Pinpoint the cell where the given text exists, returning its [x, y] midpoint coordinate. 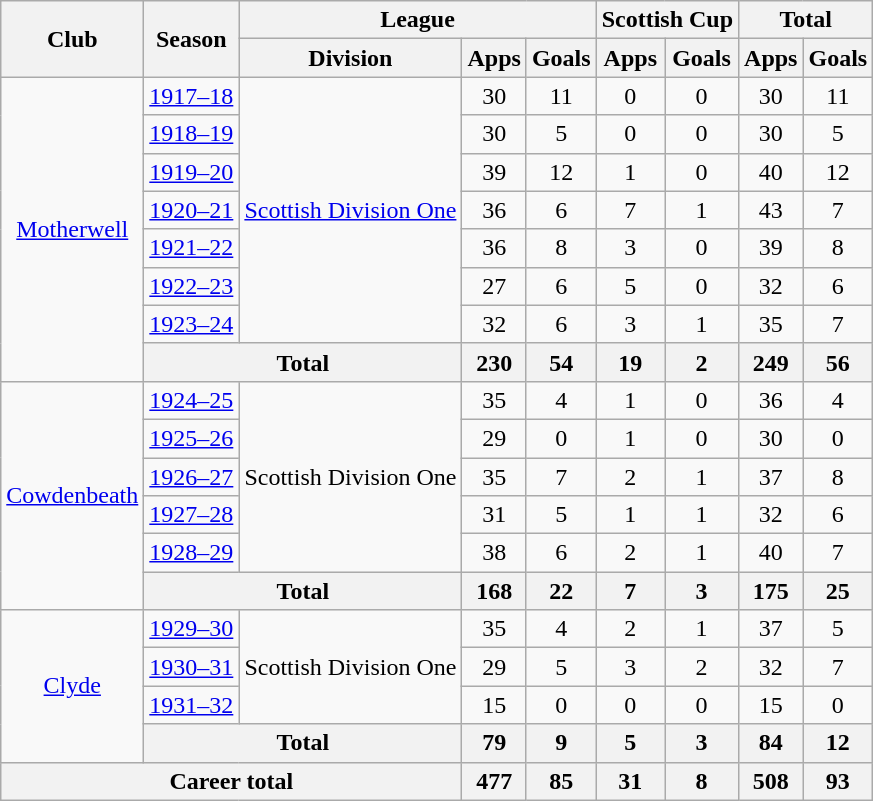
1925–26 [192, 438]
38 [494, 553]
1923–24 [192, 324]
56 [838, 362]
168 [494, 591]
1921–22 [192, 248]
85 [561, 781]
84 [771, 743]
Club [72, 39]
93 [838, 781]
Motherwell [72, 229]
Clyde [72, 686]
1930–31 [192, 667]
1917–18 [192, 96]
League [418, 20]
Scottish Cup [667, 20]
1927–28 [192, 515]
1929–30 [192, 629]
249 [771, 362]
54 [561, 362]
9 [561, 743]
Season [192, 39]
1931–32 [192, 705]
22 [561, 591]
19 [630, 362]
79 [494, 743]
1918–19 [192, 134]
175 [771, 591]
1928–29 [192, 553]
Division [350, 58]
230 [494, 362]
25 [838, 591]
Cowdenbeath [72, 495]
27 [494, 286]
43 [771, 210]
Career total [232, 781]
1922–23 [192, 286]
1924–25 [192, 400]
1919–20 [192, 172]
508 [771, 781]
1926–27 [192, 477]
1920–21 [192, 210]
477 [494, 781]
